Find where the given text appears and provide that cell's center as (x, y) coordinate. 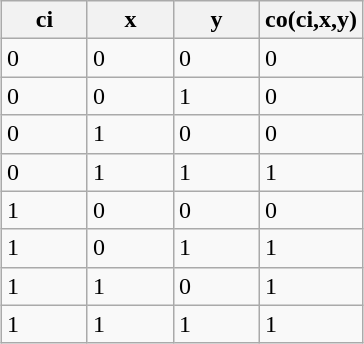
co(ci,x,y) (312, 20)
x (130, 20)
y (217, 20)
ci (44, 20)
